Find where the given text appears and provide that cell's center as (x, y) coordinate. 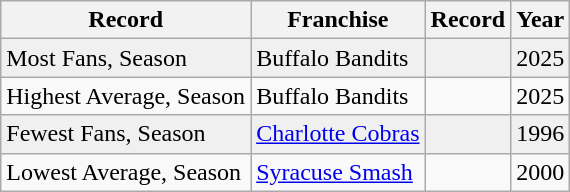
Franchise (338, 20)
Charlotte Cobras (338, 134)
Year (540, 20)
Lowest Average, Season (126, 172)
Syracuse Smash (338, 172)
1996 (540, 134)
Most Fans, Season (126, 58)
Highest Average, Season (126, 96)
Fewest Fans, Season (126, 134)
2000 (540, 172)
